Pinpoint the cell where the given text exists, returning its (X, Y) midpoint coordinate. 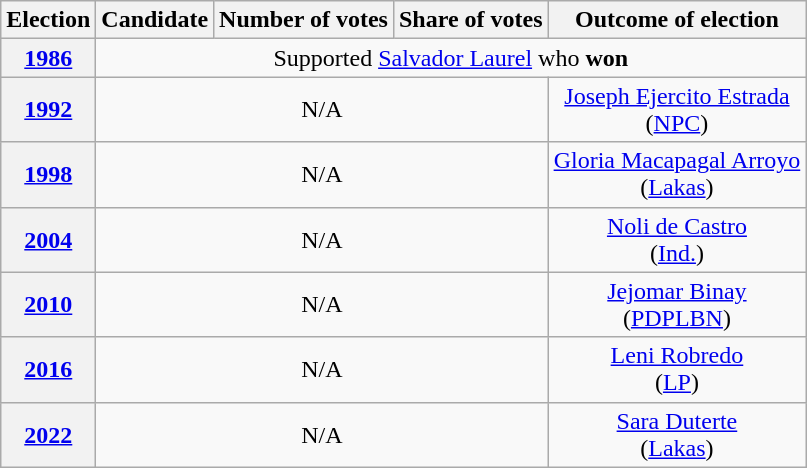
Number of votes (304, 20)
2022 (48, 434)
Share of votes (470, 20)
2004 (48, 240)
Supported Salvador Laurel who won (451, 58)
1986 (48, 58)
Outcome of election (677, 20)
2010 (48, 304)
Candidate (155, 20)
Jejomar Binay(PDPLBN) (677, 304)
Leni Robredo(LP) (677, 370)
Joseph Ejercito Estrada(NPC) (677, 110)
Gloria Macapagal Arroyo(Lakas) (677, 174)
Election (48, 20)
Sara Duterte(Lakas) (677, 434)
1992 (48, 110)
2016 (48, 370)
1998 (48, 174)
Noli de Castro(Ind.) (677, 240)
